For the text-containing cell, return its midpoint in [X, Y] coordinate format. 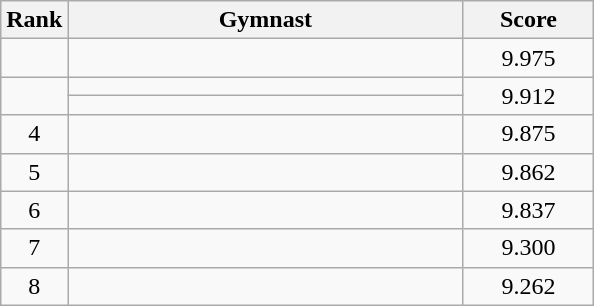
4 [34, 134]
Score [528, 20]
9.837 [528, 210]
5 [34, 172]
9.300 [528, 248]
Gymnast [266, 20]
7 [34, 248]
9.912 [528, 96]
Rank [34, 20]
9.875 [528, 134]
6 [34, 210]
9.262 [528, 286]
9.862 [528, 172]
8 [34, 286]
9.975 [528, 58]
